Output the [X, Y] coordinate of the center of the cell containing the given text.  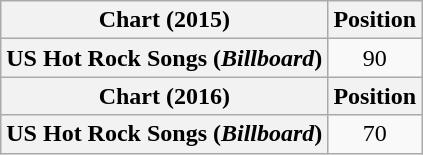
90 [375, 58]
70 [375, 134]
Chart (2016) [164, 96]
Chart (2015) [164, 20]
